Search for the cell housing the specified text and yield its (X, Y) center coordinate. 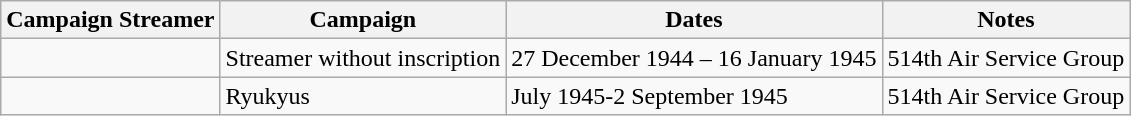
27 December 1944 – 16 January 1945 (694, 58)
Ryukyus (363, 96)
Streamer without inscription (363, 58)
Dates (694, 20)
Campaign (363, 20)
Campaign Streamer (110, 20)
July 1945-2 September 1945 (694, 96)
Notes (1006, 20)
